Detect which cell encompasses the target text, then output its (x, y) center coordinate. 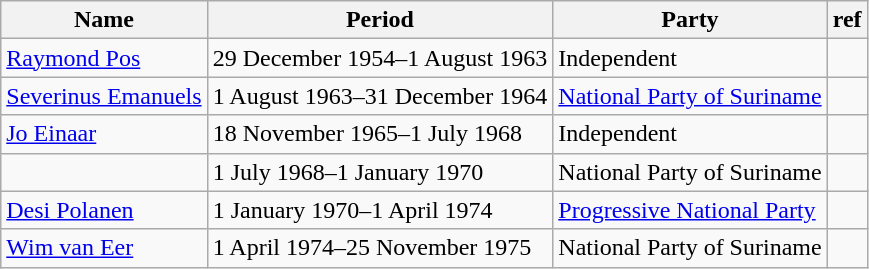
ref (847, 20)
1 January 1970–1 April 1974 (380, 210)
Desi Polanen (104, 210)
18 November 1965–1 July 1968 (380, 134)
Name (104, 20)
Severinus Emanuels (104, 96)
Party (690, 20)
29 December 1954–1 August 1963 (380, 58)
Raymond Pos (104, 58)
Period (380, 20)
Jo Einaar (104, 134)
Wim van Eer (104, 248)
1 August 1963–31 December 1964 (380, 96)
1 April 1974–25 November 1975 (380, 248)
1 July 1968–1 January 1970 (380, 172)
Progressive National Party (690, 210)
